Return (X, Y) of the center of cell containing provided text 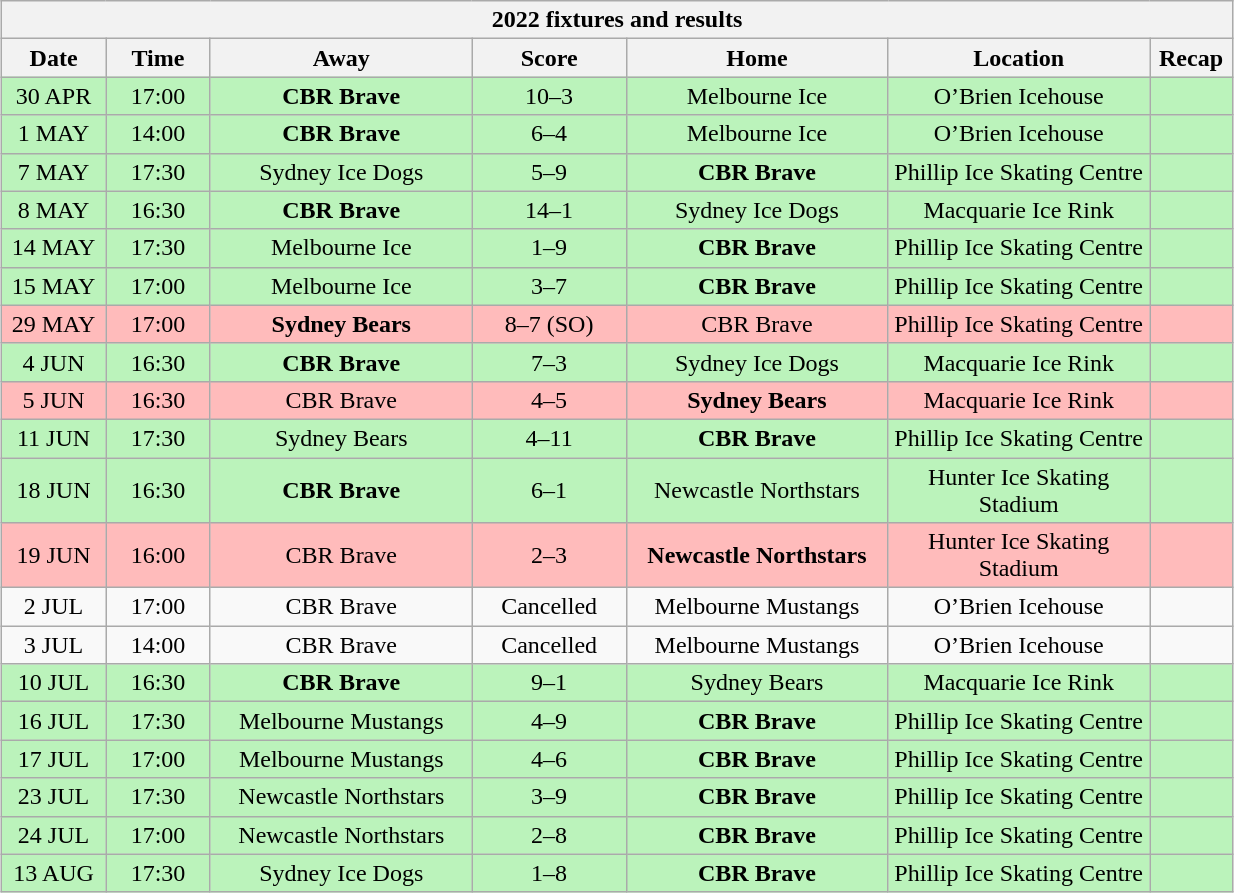
14 MAY (54, 248)
Time (158, 58)
29 MAY (54, 324)
2 JUL (54, 607)
23 JUL (54, 797)
24 JUL (54, 835)
3 JUL (54, 645)
Location (1019, 58)
4 JUN (54, 362)
6–1 (549, 490)
30 APR (54, 96)
14–1 (549, 210)
6–4 (549, 134)
18 JUN (54, 490)
5 JUN (54, 400)
9–1 (549, 683)
4–9 (549, 721)
Home (757, 58)
3–7 (549, 286)
16:00 (158, 556)
3–9 (549, 797)
Date (54, 58)
8 MAY (54, 210)
2–3 (549, 556)
Away (341, 58)
5–9 (549, 172)
1–8 (549, 873)
Recap (1192, 58)
1 MAY (54, 134)
11 JUN (54, 438)
7 MAY (54, 172)
Score (549, 58)
17 JUL (54, 759)
7–3 (549, 362)
10 JUL (54, 683)
4–11 (549, 438)
4–5 (549, 400)
16 JUL (54, 721)
1–9 (549, 248)
4–6 (549, 759)
13 AUG (54, 873)
19 JUN (54, 556)
8–7 (SO) (549, 324)
10–3 (549, 96)
2022 fixtures and results (618, 20)
15 MAY (54, 286)
2–8 (549, 835)
